Search for the cell housing the specified text and yield its [X, Y] center coordinate. 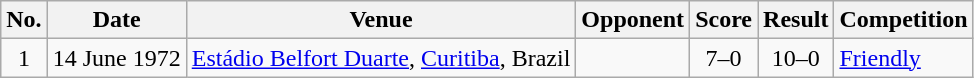
10–0 [796, 58]
No. [24, 20]
Date [116, 20]
Score [724, 20]
Friendly [904, 58]
Estádio Belfort Duarte, Curitiba, Brazil [381, 58]
7–0 [724, 58]
14 June 1972 [116, 58]
1 [24, 58]
Competition [904, 20]
Venue [381, 20]
Result [796, 20]
Opponent [633, 20]
